Provide the [X, Y] coordinate of the cell's center where the given text is located.  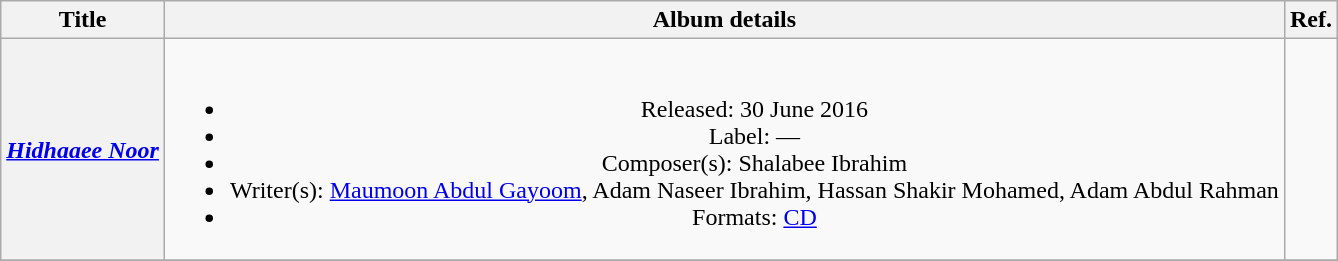
Hidhaaee Noor [83, 150]
Album details [724, 20]
Title [83, 20]
Ref. [1310, 20]
